Search for the cell housing the specified text and yield its [X, Y] center coordinate. 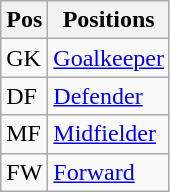
Defender [109, 96]
Pos [24, 20]
Midfielder [109, 134]
MF [24, 134]
Forward [109, 172]
FW [24, 172]
Goalkeeper [109, 58]
DF [24, 96]
GK [24, 58]
Positions [109, 20]
